Provide the (X, Y) coordinate of the cell's center where the given text is located.  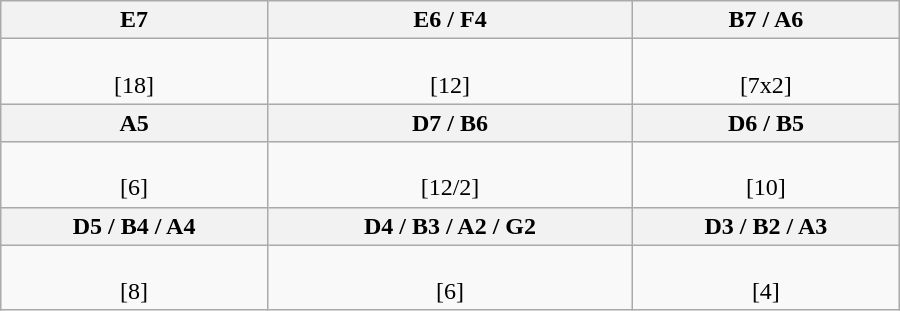
A5 (134, 123)
D7 / B6 (450, 123)
[10] (766, 174)
E6 / F4 (450, 20)
B7 / A6 (766, 20)
[8] (134, 278)
E7 (134, 20)
[18] (134, 72)
D5 / B4 / A4 (134, 226)
[12/2] (450, 174)
D3 / B2 / A3 (766, 226)
D4 / B3 / A2 / G2 (450, 226)
D6 / B5 (766, 123)
[7x2] (766, 72)
[4] (766, 278)
[12] (450, 72)
